Locate the cell with the specified text and output its (x, y) center coordinate. 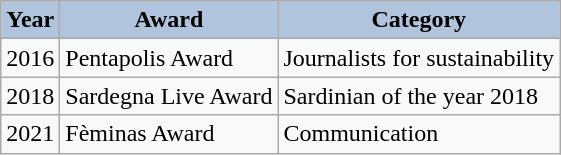
Fèminas Award (169, 134)
2021 (30, 134)
Sardinian of the year 2018 (419, 96)
Sardegna Live Award (169, 96)
2018 (30, 96)
Pentapolis Award (169, 58)
Year (30, 20)
2016 (30, 58)
Category (419, 20)
Award (169, 20)
Communication (419, 134)
Journalists for sustainability (419, 58)
